Determine the [X, Y] coordinate at the center of the cell enclosing the given text.  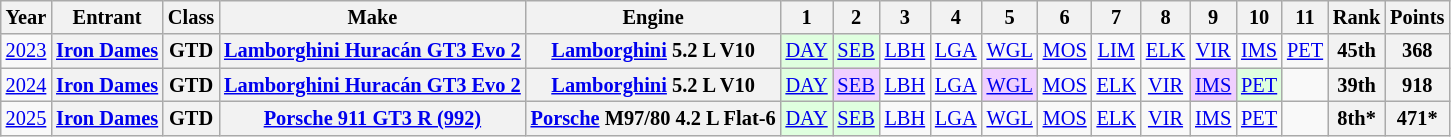
Engine [654, 17]
Porsche 911 GT3 R (992) [372, 118]
8th* [1356, 118]
39th [1356, 85]
2024 [26, 85]
10 [1259, 17]
2 [856, 17]
45th [1356, 51]
2023 [26, 51]
2025 [26, 118]
1 [807, 17]
Class [191, 17]
Entrant [107, 17]
6 [1065, 17]
Points [1417, 17]
7 [1116, 17]
Make [372, 17]
4 [956, 17]
368 [1417, 51]
471* [1417, 118]
3 [905, 17]
Rank [1356, 17]
5 [1010, 17]
9 [1213, 17]
11 [1305, 17]
8 [1166, 17]
Year [26, 17]
Porsche M97/80 4.2 L Flat-6 [654, 118]
918 [1417, 85]
LIM [1116, 51]
